Return the [x, y] coordinate for the center point of the cell that contains the specified text.  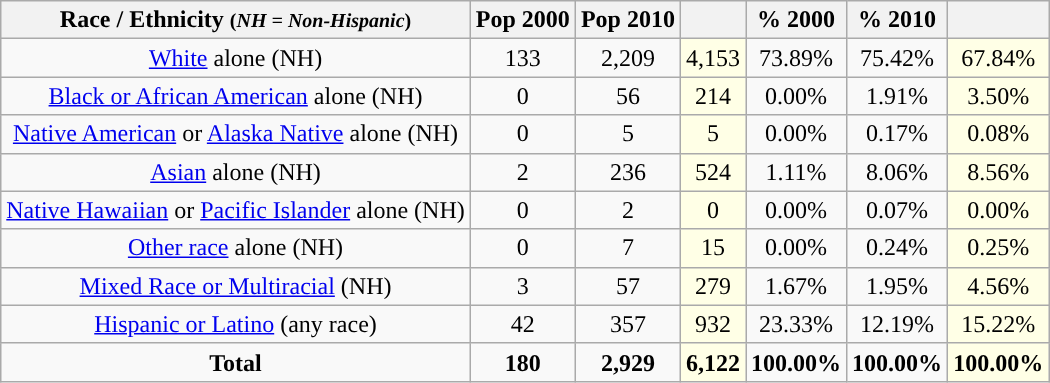
Native American or Alaska Native alone (NH) [236, 134]
180 [522, 362]
73.89% [796, 58]
57 [628, 286]
4.56% [998, 286]
2,929 [628, 362]
Mixed Race or Multiracial (NH) [236, 286]
% 2010 [898, 20]
White alone (NH) [236, 58]
8.06% [898, 172]
1.95% [898, 286]
Asian alone (NH) [236, 172]
12.19% [898, 324]
3.50% [998, 96]
3 [522, 286]
15 [712, 248]
4,153 [712, 58]
Pop 2010 [628, 20]
0.08% [998, 134]
6,122 [712, 362]
Native Hawaiian or Pacific Islander alone (NH) [236, 210]
Black or African American alone (NH) [236, 96]
42 [522, 324]
Pop 2000 [522, 20]
1.11% [796, 172]
0.24% [898, 248]
23.33% [796, 324]
Total [236, 362]
% 2000 [796, 20]
524 [712, 172]
0.17% [898, 134]
56 [628, 96]
Hispanic or Latino (any race) [236, 324]
7 [628, 248]
236 [628, 172]
0.07% [898, 210]
279 [712, 286]
1.67% [796, 286]
75.42% [898, 58]
932 [712, 324]
Other race alone (NH) [236, 248]
0.25% [998, 248]
214 [712, 96]
357 [628, 324]
67.84% [998, 58]
15.22% [998, 324]
133 [522, 58]
2,209 [628, 58]
8.56% [998, 172]
Race / Ethnicity (NH = Non-Hispanic) [236, 20]
1.91% [898, 96]
